Extract the [X, Y] coordinate from the center of the cell holding the provided text.  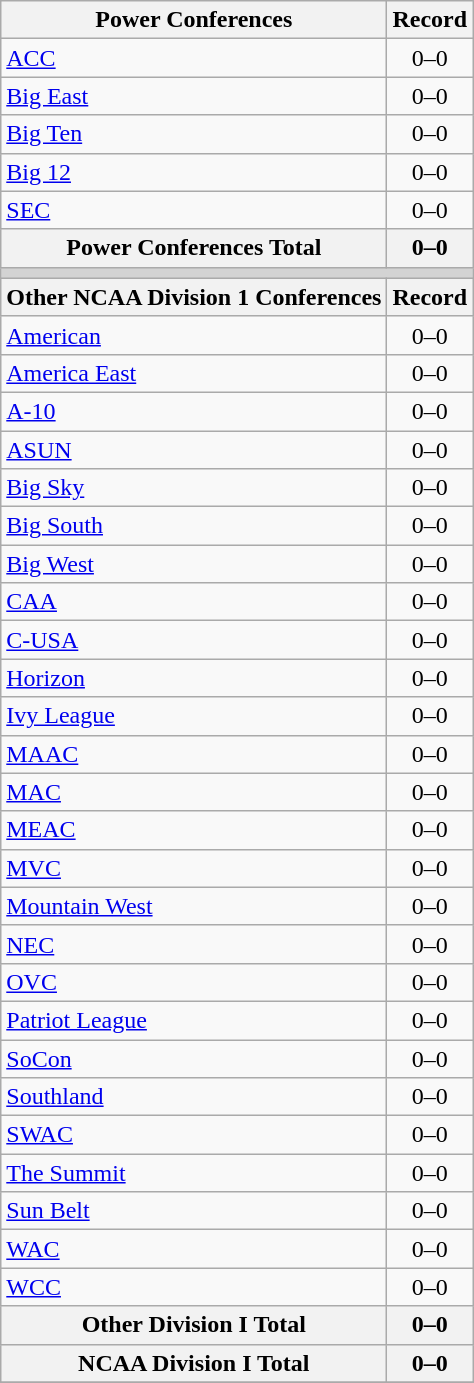
WAC [194, 1249]
C-USA [194, 640]
Big South [194, 526]
American [194, 335]
SoCon [194, 1059]
Ivy League [194, 716]
NCAA Division I Total [194, 1363]
A-10 [194, 411]
Big West [194, 564]
Mountain West [194, 906]
Power Conferences Total [194, 248]
Horizon [194, 678]
CAA [194, 602]
MAC [194, 792]
Big 12 [194, 172]
Power Conferences [194, 20]
ASUN [194, 449]
Patriot League [194, 1020]
Other Division I Total [194, 1325]
OVC [194, 982]
Sun Belt [194, 1211]
MEAC [194, 830]
SWAC [194, 1135]
ACC [194, 58]
America East [194, 373]
Big Ten [194, 134]
Southland [194, 1097]
Big Sky [194, 488]
Other NCAA Division 1 Conferences [194, 297]
WCC [194, 1287]
Big East [194, 96]
MVC [194, 868]
NEC [194, 944]
MAAC [194, 754]
SEC [194, 210]
The Summit [194, 1173]
